Detect which cell encompasses the target text, then output its (x, y) center coordinate. 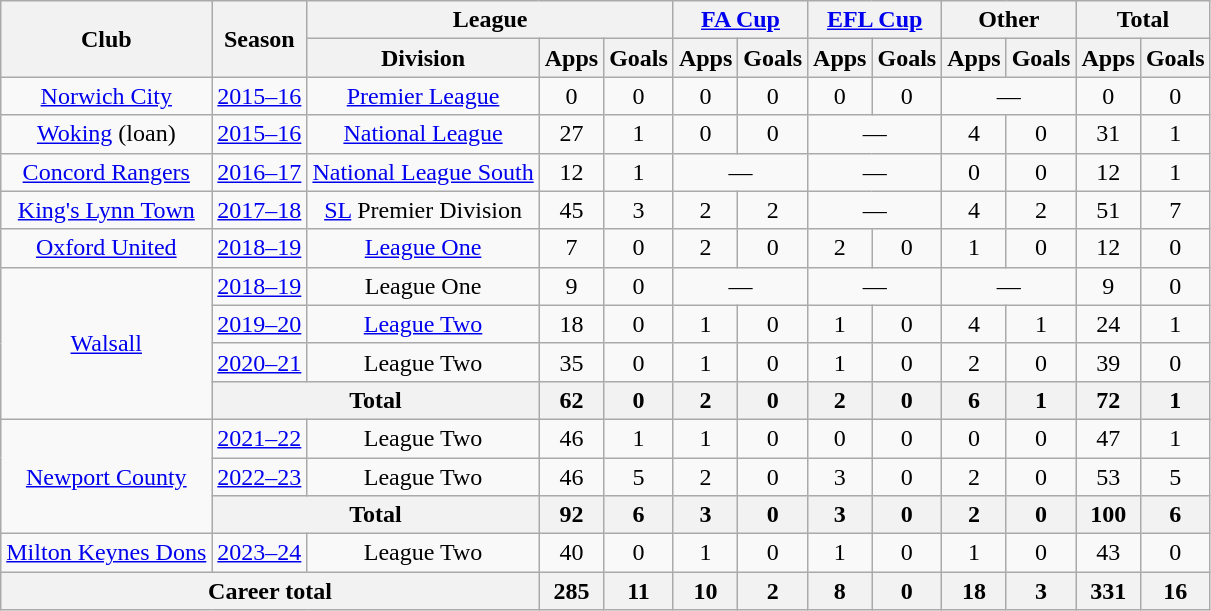
11 (639, 591)
Premier League (423, 96)
43 (1108, 553)
62 (571, 400)
Career total (270, 591)
24 (1108, 324)
National League (423, 134)
Other (1009, 20)
35 (571, 362)
Division (423, 58)
10 (705, 591)
39 (1108, 362)
2021–22 (260, 438)
331 (1108, 591)
72 (1108, 400)
2019–20 (260, 324)
King's Lynn Town (106, 210)
Newport County (106, 476)
92 (571, 515)
31 (1108, 134)
8 (840, 591)
Oxford United (106, 248)
2020–21 (260, 362)
Woking (loan) (106, 134)
Walsall (106, 343)
Season (260, 39)
Concord Rangers (106, 172)
National League South (423, 172)
2016–17 (260, 172)
FA Cup (740, 20)
2023–24 (260, 553)
51 (1108, 210)
2017–18 (260, 210)
16 (1175, 591)
40 (571, 553)
League (490, 20)
SL Premier Division (423, 210)
EFL Cup (875, 20)
45 (571, 210)
Milton Keynes Dons (106, 553)
53 (1108, 477)
Club (106, 39)
100 (1108, 515)
47 (1108, 438)
27 (571, 134)
2022–23 (260, 477)
Norwich City (106, 96)
285 (571, 591)
